Output the [x, y] coordinate of the center of the cell containing the given text.  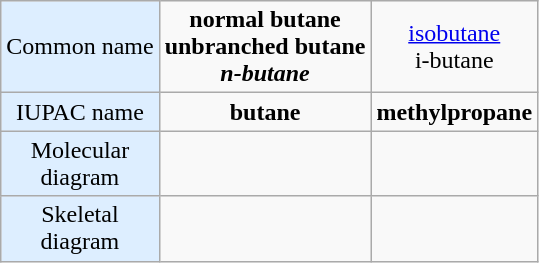
normal butaneunbranched butanen-butane [265, 47]
Common name [80, 47]
methylpropane [454, 112]
IUPAC name [80, 112]
Skeletaldiagram [80, 228]
Moleculardiagram [80, 164]
isobutanei-butane [454, 47]
butane [265, 112]
